Identify which cell holds the provided text, then report its [x, y] central coordinate. 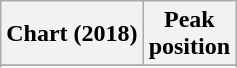
Peakposition [189, 34]
Chart (2018) [72, 34]
